Return (X, Y) of the center of cell containing provided text 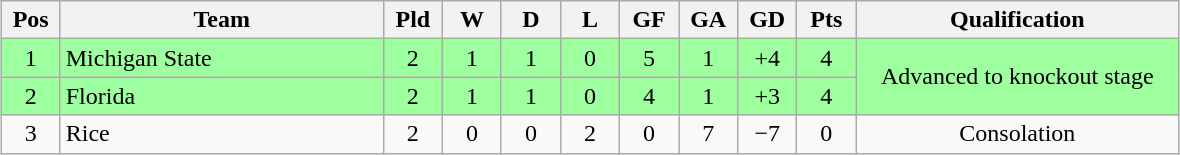
W (472, 20)
Advanced to knockout stage (1018, 77)
Pld (412, 20)
D (530, 20)
Qualification (1018, 20)
GA (708, 20)
Team (222, 20)
Michigan State (222, 58)
Pts (826, 20)
3 (30, 134)
5 (650, 58)
+4 (768, 58)
L (590, 20)
GF (650, 20)
Pos (30, 20)
GD (768, 20)
Rice (222, 134)
Consolation (1018, 134)
Florida (222, 96)
+3 (768, 96)
−7 (768, 134)
7 (708, 134)
